Extract the (x, y) coordinate from the center of the cell holding the provided text.  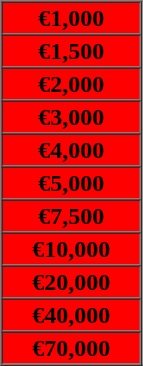
€10,000 (72, 248)
€5,000 (72, 182)
€3,000 (72, 116)
€7,500 (72, 216)
€70,000 (72, 348)
€40,000 (72, 314)
€2,000 (72, 84)
€20,000 (72, 282)
€4,000 (72, 150)
€1,500 (72, 50)
€1,000 (72, 18)
